Identify which cell holds the provided text, then report its (x, y) central coordinate. 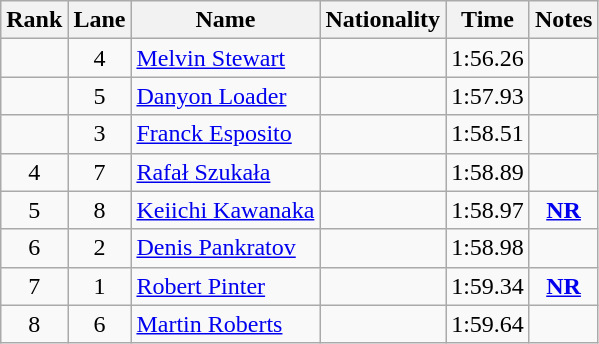
Martin Roberts (226, 324)
Robert Pinter (226, 286)
Nationality (383, 20)
3 (100, 134)
Melvin Stewart (226, 58)
1:59.64 (488, 324)
1 (100, 286)
1:59.34 (488, 286)
2 (100, 248)
1:58.51 (488, 134)
1:57.93 (488, 96)
1:58.89 (488, 172)
Rafał Szukała (226, 172)
Lane (100, 20)
1:56.26 (488, 58)
1:58.98 (488, 248)
Franck Esposito (226, 134)
1:58.97 (488, 210)
Denis Pankratov (226, 248)
Rank (34, 20)
Danyon Loader (226, 96)
Notes (563, 20)
Name (226, 20)
Keiichi Kawanaka (226, 210)
Time (488, 20)
